Provide the [X, Y] coordinate of the cell's center where the given text is located.  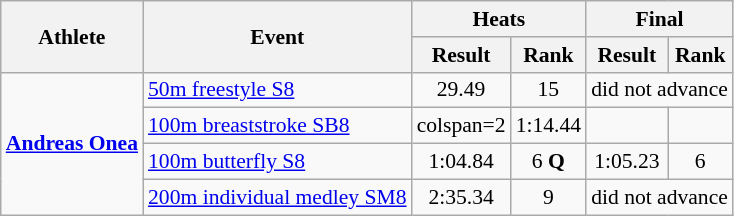
6 [700, 162]
2:35.34 [462, 197]
Heats [500, 19]
15 [548, 90]
6 Q [548, 162]
100m breaststroke SB8 [278, 126]
100m butterfly S8 [278, 162]
50m freestyle S8 [278, 90]
Athlete [72, 36]
29.49 [462, 90]
1:14.44 [548, 126]
1:05.23 [626, 162]
9 [548, 197]
200m individual medley SM8 [278, 197]
Event [278, 36]
1:04.84 [462, 162]
Final [660, 19]
colspan=2 [462, 126]
Andreas Onea [72, 143]
